Capture the cell that displays the provided text and extract its [X, Y] central coordinate. 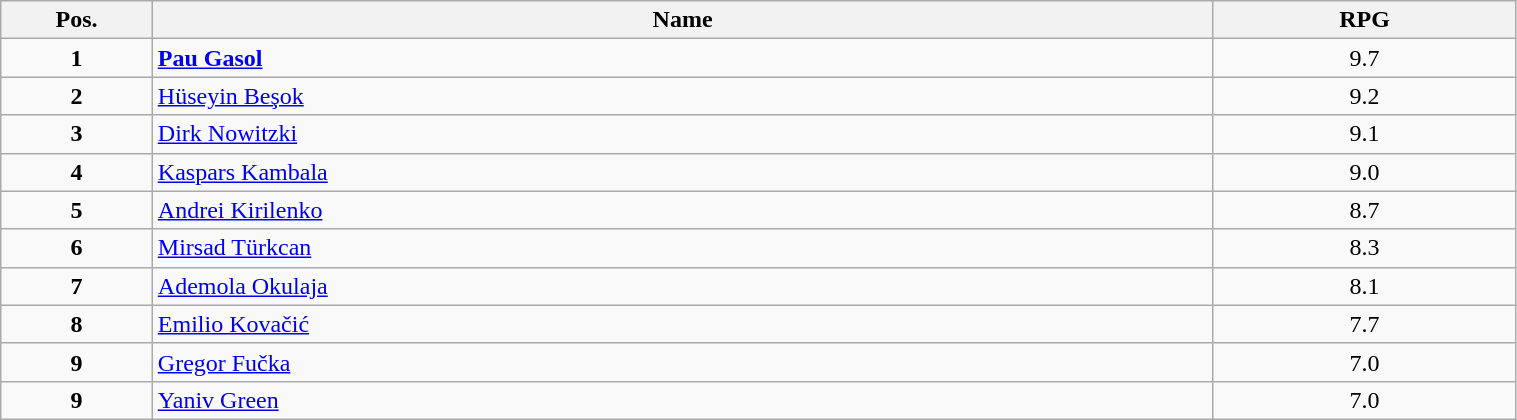
9.2 [1364, 96]
1 [77, 58]
Yaniv Green [682, 400]
Pos. [77, 20]
Andrei Kirilenko [682, 210]
8 [77, 324]
Ademola Okulaja [682, 286]
Emilio Kovačić [682, 324]
9.1 [1364, 134]
Kaspars Kambala [682, 172]
8.7 [1364, 210]
5 [77, 210]
2 [77, 96]
Hüseyin Beşok [682, 96]
Name [682, 20]
9.7 [1364, 58]
Gregor Fučka [682, 362]
9.0 [1364, 172]
7.7 [1364, 324]
6 [77, 248]
8.1 [1364, 286]
3 [77, 134]
7 [77, 286]
4 [77, 172]
RPG [1364, 20]
Mirsad Türkcan [682, 248]
8.3 [1364, 248]
Pau Gasol [682, 58]
Dirk Nowitzki [682, 134]
